Return the (x, y) coordinate for the center point of the cell that contains the specified text.  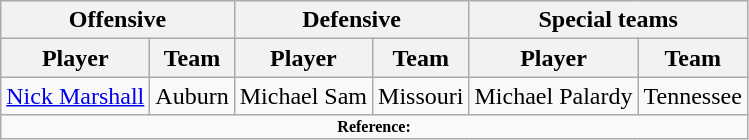
Auburn (192, 96)
Tennessee (692, 96)
Michael Palardy (554, 96)
Missouri (421, 96)
Special teams (608, 20)
Reference: (374, 127)
Offensive (118, 20)
Nick Marshall (76, 96)
Michael Sam (303, 96)
Defensive (352, 20)
